Find where the given text appears and provide that cell's center as (x, y) coordinate. 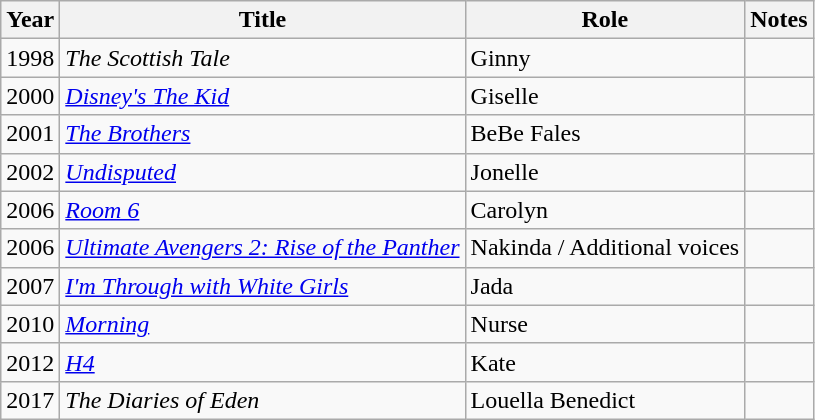
2001 (30, 134)
2007 (30, 286)
Room 6 (262, 210)
Undisputed (262, 172)
Jonelle (605, 172)
1998 (30, 58)
The Diaries of Eden (262, 400)
The Scottish Tale (262, 58)
H4 (262, 362)
2012 (30, 362)
Disney's The Kid (262, 96)
Jada (605, 286)
Louella Benedict (605, 400)
BeBe Fales (605, 134)
Notes (779, 20)
Nakinda / Additional voices (605, 248)
Nurse (605, 324)
Year (30, 20)
Morning (262, 324)
Title (262, 20)
Giselle (605, 96)
Kate (605, 362)
Carolyn (605, 210)
2002 (30, 172)
The Brothers (262, 134)
2000 (30, 96)
I'm Through with White Girls (262, 286)
Role (605, 20)
Ultimate Avengers 2: Rise of the Panther (262, 248)
2017 (30, 400)
2010 (30, 324)
Ginny (605, 58)
